Output the (x, y) coordinate of the center of the cell containing the given text.  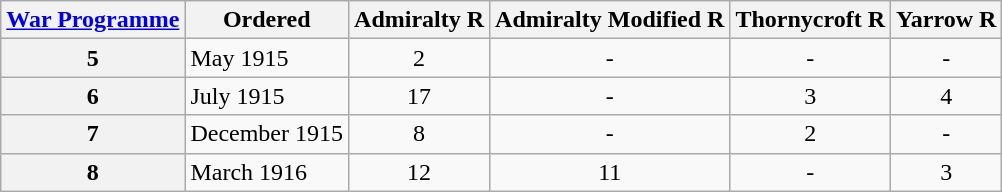
Thornycroft R (810, 20)
July 1915 (267, 96)
Admiralty R (420, 20)
5 (93, 58)
4 (946, 96)
7 (93, 134)
May 1915 (267, 58)
17 (420, 96)
Yarrow R (946, 20)
Admiralty Modified R (610, 20)
March 1916 (267, 172)
11 (610, 172)
December 1915 (267, 134)
6 (93, 96)
War Programme (93, 20)
Ordered (267, 20)
12 (420, 172)
